Locate the cell with the specified text and output its (x, y) center coordinate. 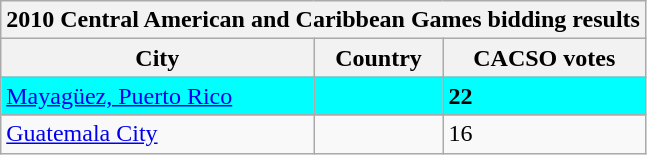
22 (544, 96)
16 (544, 134)
City (158, 58)
Guatemala City (158, 134)
Country (378, 58)
CACSO votes (544, 58)
Mayagüez, Puerto Rico (158, 96)
2010 Central American and Caribbean Games bidding results (324, 20)
